Identify which cell holds the provided text, then report its [x, y] central coordinate. 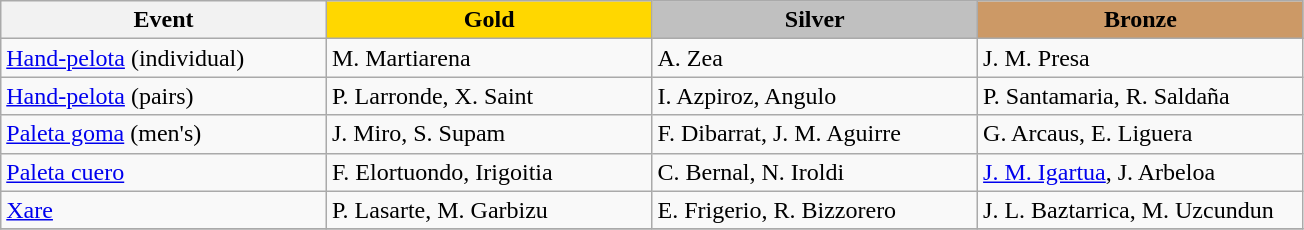
Hand-pelota (individual) [164, 58]
Xare [164, 210]
Gold [489, 20]
C. Bernal, N. Iroldi [815, 172]
Silver [815, 20]
Paleta goma (men's) [164, 134]
G. Arcaus, E. Liguera [1141, 134]
E. Frigerio, R. Bizzorero [815, 210]
M. Martiarena [489, 58]
J. M. Igartua, J. Arbeloa [1141, 172]
P. Lasarte, M. Garbizu [489, 210]
Paleta cuero [164, 172]
Hand-pelota (pairs) [164, 96]
P. Santamaria, R. Saldaña [1141, 96]
Bronze [1141, 20]
P. Larronde, X. Saint [489, 96]
J. M. Presa [1141, 58]
J. L. Baztarrica, M. Uzcundun [1141, 210]
Event [164, 20]
A. Zea [815, 58]
J. Miro, S. Supam [489, 134]
I. Azpiroz, Angulo [815, 96]
F. Elortuondo, Irigoitia [489, 172]
F. Dibarrat, J. M. Aguirre [815, 134]
